From the cell containing the given text, extract its center point as [x, y] coordinate. 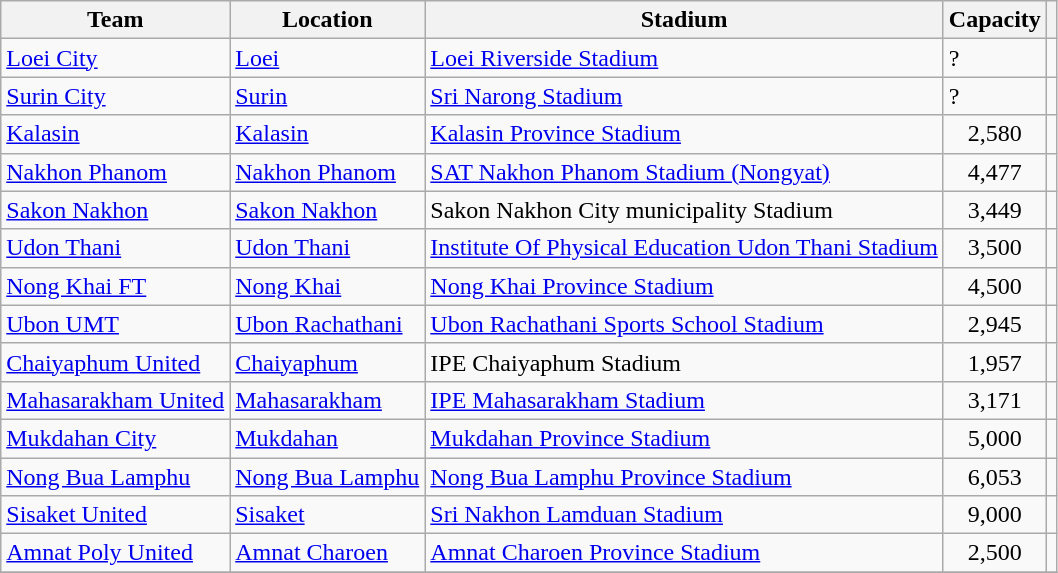
Chaiyaphum United [116, 362]
Nong Khai FT [116, 286]
Sri Narong Stadium [684, 96]
Institute Of Physical Education Udon Thani Stadium [684, 248]
Amnat Poly United [116, 553]
Sakon Nakhon City municipality Stadium [684, 210]
Team [116, 20]
Mahasarakham [328, 400]
Chaiyaphum [328, 362]
Capacity [994, 20]
5,000 [994, 438]
Surin [328, 96]
Mahasarakham United [116, 400]
Nong Khai Province Stadium [684, 286]
IPE Chaiyaphum Stadium [684, 362]
3,171 [994, 400]
Mukdahan [328, 438]
6,053 [994, 477]
9,000 [994, 515]
Sisaket [328, 515]
SAT Nakhon Phanom Stadium (Nongyat) [684, 172]
Sri Nakhon Lamduan Stadium [684, 515]
Surin City [116, 96]
2,945 [994, 324]
Location [328, 20]
2,500 [994, 553]
Mukdahan City [116, 438]
Mukdahan Province Stadium [684, 438]
Ubon UMT [116, 324]
Loei City [116, 58]
2,580 [994, 134]
Sisaket United [116, 515]
Amnat Charoen Province Stadium [684, 553]
Ubon Rachathani [328, 324]
IPE Mahasarakham Stadium [684, 400]
Kalasin Province Stadium [684, 134]
Ubon Rachathani Sports School Stadium [684, 324]
Nong Khai [328, 286]
Nong Bua Lamphu Province Stadium [684, 477]
3,449 [994, 210]
1,957 [994, 362]
3,500 [994, 248]
Stadium [684, 20]
Loei [328, 58]
Loei Riverside Stadium [684, 58]
4,477 [994, 172]
4,500 [994, 286]
Amnat Charoen [328, 553]
